Output the (x, y) coordinate of the center of the cell containing the given text.  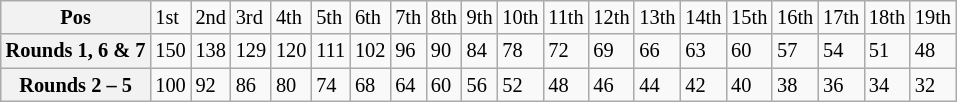
12th (612, 17)
6th (370, 17)
100 (170, 85)
92 (211, 85)
111 (330, 51)
69 (612, 51)
19th (933, 17)
14th (703, 17)
96 (408, 51)
Pos (76, 17)
84 (480, 51)
10th (520, 17)
42 (703, 85)
15th (749, 17)
18th (887, 17)
32 (933, 85)
Rounds 2 – 5 (76, 85)
11th (566, 17)
138 (211, 51)
3rd (251, 17)
4th (291, 17)
54 (841, 51)
102 (370, 51)
Rounds 1, 6 & 7 (76, 51)
120 (291, 51)
74 (330, 85)
13th (657, 17)
86 (251, 85)
78 (520, 51)
52 (520, 85)
66 (657, 51)
5th (330, 17)
90 (444, 51)
150 (170, 51)
129 (251, 51)
17th (841, 17)
8th (444, 17)
44 (657, 85)
64 (408, 85)
68 (370, 85)
36 (841, 85)
46 (612, 85)
72 (566, 51)
34 (887, 85)
40 (749, 85)
9th (480, 17)
7th (408, 17)
57 (795, 51)
16th (795, 17)
38 (795, 85)
2nd (211, 17)
63 (703, 51)
80 (291, 85)
51 (887, 51)
56 (480, 85)
1st (170, 17)
